Capture the cell that displays the provided text and extract its (x, y) central coordinate. 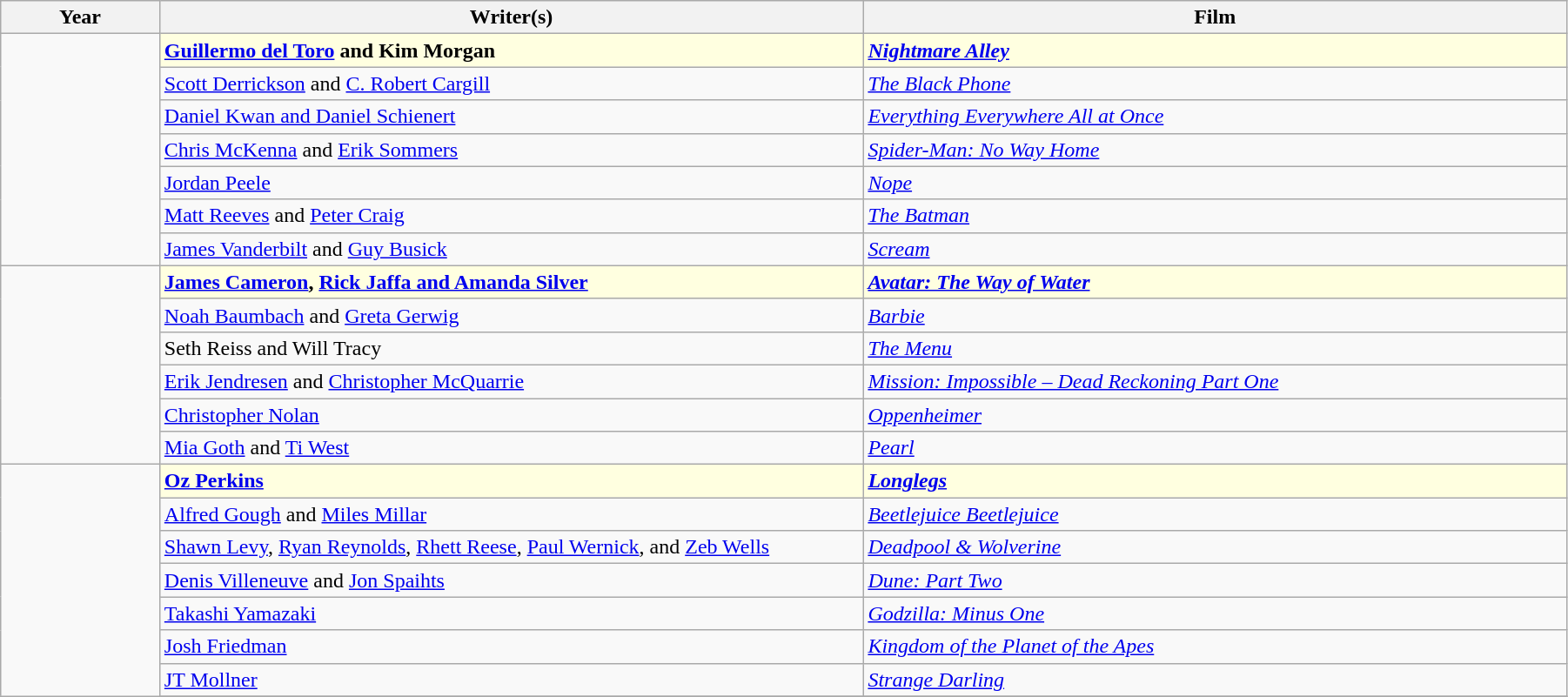
Christopher Nolan (512, 415)
Film (1215, 17)
Guillermo del Toro and Kim Morgan (512, 50)
Alfred Gough and Miles Millar (512, 514)
Everything Everywhere All at Once (1215, 117)
Writer(s) (512, 17)
Dune: Part Two (1215, 580)
The Menu (1215, 348)
Shawn Levy, Ryan Reynolds, Rhett Reese, Paul Wernick, and Zeb Wells (512, 547)
Beetlejuice Beetlejuice (1215, 514)
James Cameron, Rick Jaffa and Amanda Silver (512, 282)
Longlegs (1215, 481)
Avatar: The Way of Water (1215, 282)
Year (80, 17)
Kingdom of the Planet of the Apes (1215, 647)
Spider-Man: No Way Home (1215, 150)
Pearl (1215, 448)
Takashi Yamazaki (512, 613)
James Vanderbilt and Guy Busick (512, 249)
Strange Darling (1215, 680)
Noah Baumbach and Greta Gerwig (512, 315)
Mission: Impossible – Dead Reckoning Part One (1215, 381)
Scream (1215, 249)
Matt Reeves and Peter Craig (512, 216)
JT Mollner (512, 680)
Nightmare Alley (1215, 50)
Oz Perkins (512, 481)
The Batman (1215, 216)
Josh Friedman (512, 647)
Denis Villeneuve and Jon Spaihts (512, 580)
Mia Goth and Ti West (512, 448)
The Black Phone (1215, 84)
Barbie (1215, 315)
Jordan Peele (512, 183)
Seth Reiss and Will Tracy (512, 348)
Nope (1215, 183)
Daniel Kwan and Daniel Schienert (512, 117)
Godzilla: Minus One (1215, 613)
Deadpool & Wolverine (1215, 547)
Scott Derrickson and C. Robert Cargill (512, 84)
Oppenheimer (1215, 415)
Erik Jendresen and Christopher McQuarrie (512, 381)
Chris McKenna and Erik Sommers (512, 150)
